Identify which cell holds the provided text, then report its (X, Y) central coordinate. 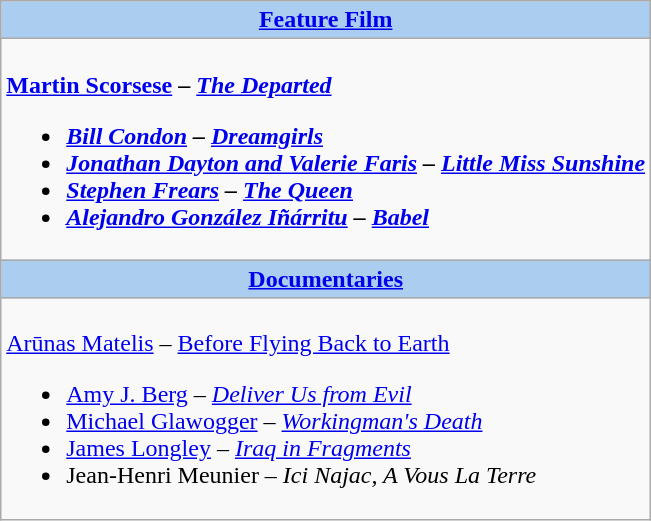
Feature Film (326, 20)
Documentaries (326, 279)
